From the cell containing the given text, extract its center point as [x, y] coordinate. 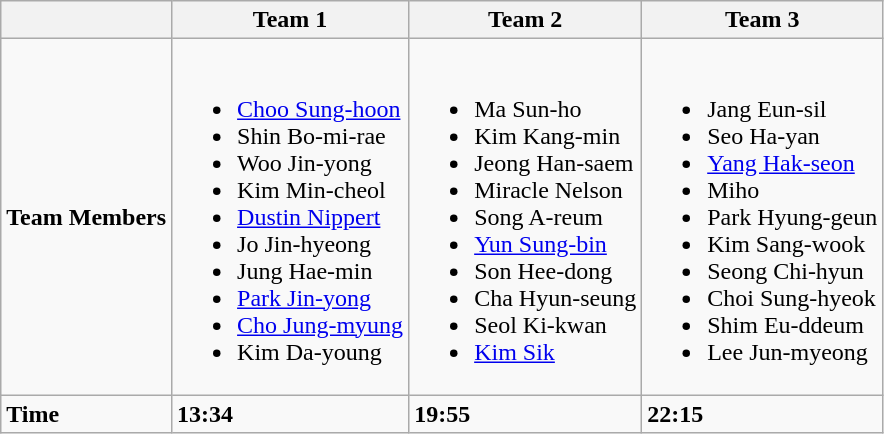
Team 1 [290, 20]
13:34 [290, 414]
Jang Eun-silSeo Ha-yanYang Hak-seonMihoPark Hyung-geunKim Sang-wookSeong Chi-hyunChoi Sung-hyeokShim Eu-ddeumLee Jun-myeong [762, 217]
Team 3 [762, 20]
Choo Sung-hoonShin Bo-mi-raeWoo Jin-yongKim Min-cheolDustin NippertJo Jin-hyeongJung Hae-minPark Jin-yongCho Jung-myungKim Da-young [290, 217]
22:15 [762, 414]
Time [86, 414]
Team 2 [526, 20]
Team Members [86, 217]
Ma Sun-hoKim Kang-minJeong Han-saemMiracle NelsonSong A-reumYun Sung-binSon Hee-dongCha Hyun-seungSeol Ki-kwanKim Sik [526, 217]
19:55 [526, 414]
